From the cell containing the given text, extract its center point as (X, Y) coordinate. 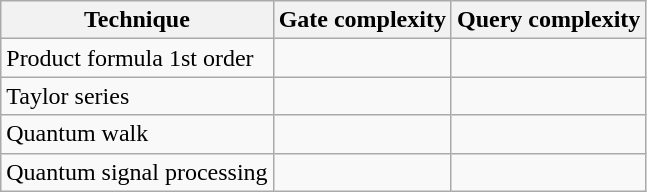
Product formula 1st order (137, 58)
Query complexity (548, 20)
Quantum signal processing (137, 172)
Technique (137, 20)
Taylor series (137, 96)
Quantum walk (137, 134)
Gate complexity (362, 20)
